Scan for the cell matching the given text and deliver its (x, y) coordinate at center. 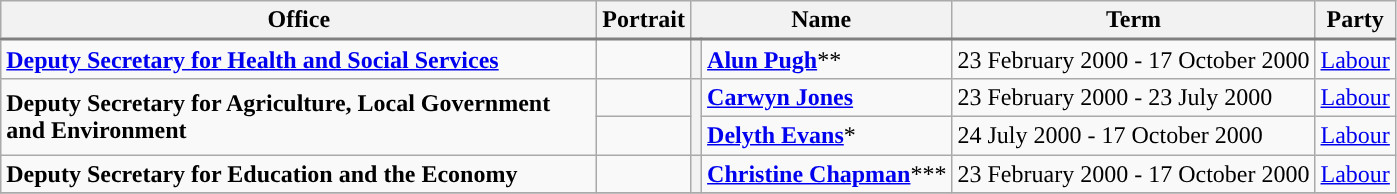
Deputy Secretary for Agriculture, Local Government and Environment (299, 116)
23 February 2000 - 23 July 2000 (1134, 97)
Christine Chapman*** (827, 173)
Carwyn Jones (827, 97)
Alun Pugh** (827, 60)
Term (1134, 20)
Party (1355, 20)
Portrait (644, 20)
Delyth Evans* (827, 135)
Deputy Secretary for Health and Social Services (299, 60)
Name (820, 20)
Office (299, 20)
24 July 2000 - 17 October 2000 (1134, 135)
Deputy Secretary for Education and the Economy (299, 173)
